Extract the [X, Y] coordinate from the center of the cell holding the provided text.  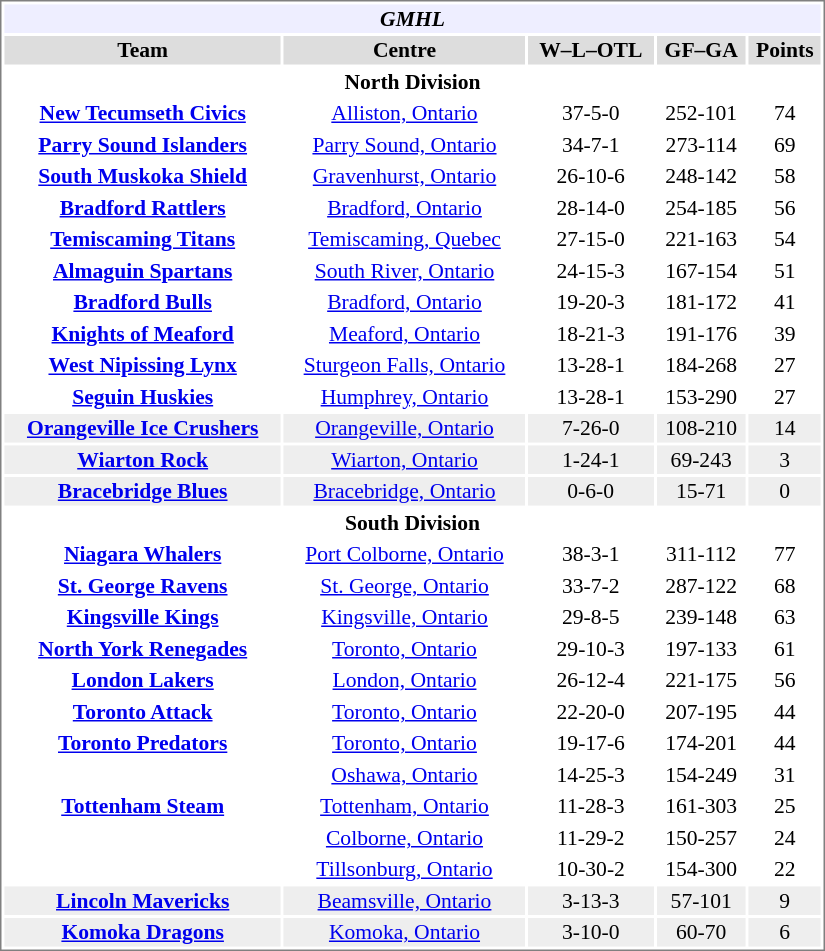
Kingsville Kings [142, 617]
Points [784, 50]
South River, Ontario [404, 270]
57-101 [701, 900]
51 [784, 270]
Wiarton Rock [142, 460]
Tottenham Steam [142, 806]
25 [784, 806]
Seguin Huskies [142, 396]
11-28-3 [590, 806]
3-13-3 [590, 900]
Kingsville, Ontario [404, 617]
167-154 [701, 270]
19-20-3 [590, 302]
154-249 [701, 774]
38-3-1 [590, 554]
Temiscaming, Quebec [404, 239]
108-210 [701, 428]
Gravenhurst, Ontario [404, 176]
Orangeville Ice Crushers [142, 428]
Meaford, Ontario [404, 334]
Centre [404, 50]
150-257 [701, 838]
Komoka, Ontario [404, 932]
Almaguin Spartans [142, 270]
Bradford Rattlers [142, 208]
Bracebridge, Ontario [404, 491]
24-15-3 [590, 270]
10-30-2 [590, 869]
19-17-6 [590, 743]
24 [784, 838]
11-29-2 [590, 838]
287-122 [701, 586]
Beamsville, Ontario [404, 900]
0 [784, 491]
27-15-0 [590, 239]
Sturgeon Falls, Ontario [404, 365]
GMHL [412, 18]
Port Colborne, Ontario [404, 554]
Orangeville, Ontario [404, 428]
0-6-0 [590, 491]
29-10-3 [590, 648]
15-71 [701, 491]
1-24-1 [590, 460]
311-112 [701, 554]
248-142 [701, 176]
7-26-0 [590, 428]
London, Ontario [404, 680]
Bracebridge Blues [142, 491]
28-14-0 [590, 208]
68 [784, 586]
181-172 [701, 302]
Parry Sound Islanders [142, 144]
Komoka Dragons [142, 932]
18-21-3 [590, 334]
26-12-4 [590, 680]
9 [784, 900]
St. George Ravens [142, 586]
207-195 [701, 712]
31 [784, 774]
221-163 [701, 239]
14 [784, 428]
Parry Sound, Ontario [404, 144]
184-268 [701, 365]
26-10-6 [590, 176]
153-290 [701, 396]
174-201 [701, 743]
W–L–OTL [590, 50]
Niagara Whalers [142, 554]
61 [784, 648]
Tottenham, Ontario [404, 806]
41 [784, 302]
Knights of Meaford [142, 334]
Toronto Attack [142, 712]
Tillsonburg, Ontario [404, 869]
Bradford Bulls [142, 302]
161-303 [701, 806]
254-185 [701, 208]
London Lakers [142, 680]
197-133 [701, 648]
Temiscaming Titans [142, 239]
6 [784, 932]
77 [784, 554]
29-8-5 [590, 617]
Toronto Predators [142, 743]
3 [784, 460]
GF–GA [701, 50]
221-175 [701, 680]
22-20-0 [590, 712]
North York Renegades [142, 648]
Team [142, 50]
239-148 [701, 617]
54 [784, 239]
New Tecumseth Civics [142, 113]
22 [784, 869]
South Muskoka Shield [142, 176]
60-70 [701, 932]
154-300 [701, 869]
St. George, Ontario [404, 586]
63 [784, 617]
69-243 [701, 460]
39 [784, 334]
69 [784, 144]
58 [784, 176]
West Nipissing Lynx [142, 365]
3-10-0 [590, 932]
34-7-1 [590, 144]
Wiarton, Ontario [404, 460]
14-25-3 [590, 774]
191-176 [701, 334]
Colborne, Ontario [404, 838]
273-114 [701, 144]
Humphrey, Ontario [404, 396]
Alliston, Ontario [404, 113]
Oshawa, Ontario [404, 774]
Lincoln Mavericks [142, 900]
33-7-2 [590, 586]
252-101 [701, 113]
37-5-0 [590, 113]
North Division [412, 82]
South Division [412, 522]
74 [784, 113]
